Identify which cell holds the provided text, then report its [x, y] central coordinate. 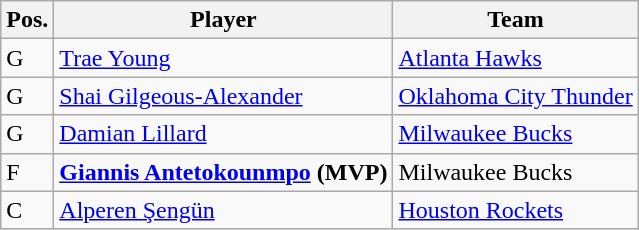
Trae Young [224, 58]
F [28, 172]
Pos. [28, 20]
Team [516, 20]
Houston Rockets [516, 210]
Giannis Antetokounmpo (MVP) [224, 172]
Shai Gilgeous-Alexander [224, 96]
Atlanta Hawks [516, 58]
C [28, 210]
Damian Lillard [224, 134]
Alperen Şengün [224, 210]
Oklahoma City Thunder [516, 96]
Player [224, 20]
